Determine the [x, y] coordinate at the center of the cell enclosing the given text.  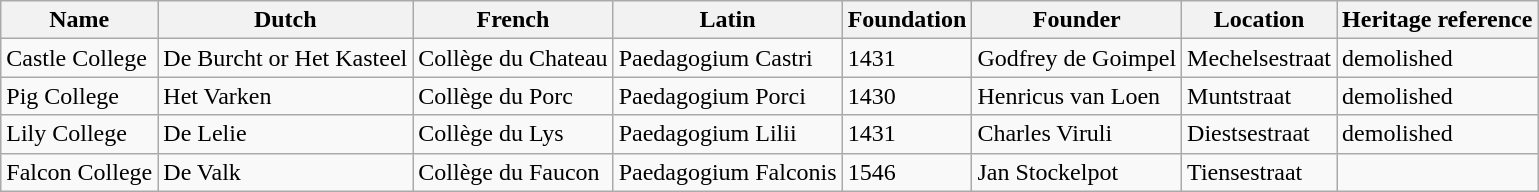
Latin [728, 20]
Paedagogium Falconis [728, 172]
Charles Viruli [1077, 134]
Collège du Faucon [513, 172]
Godfrey de Goimpel [1077, 58]
Collège du Chateau [513, 58]
Het Varken [286, 96]
Founder [1077, 20]
Dutch [286, 20]
Collège du Lys [513, 134]
1430 [907, 96]
Paedagogium Porci [728, 96]
Pig College [80, 96]
Diestsestraat [1260, 134]
French [513, 20]
Paedagogium Castri [728, 58]
Henricus van Loen [1077, 96]
Lily College [80, 134]
De Lelie [286, 134]
Name [80, 20]
Paedagogium Lilii [728, 134]
De Valk [286, 172]
Muntstraat [1260, 96]
Castle College [80, 58]
Falcon College [80, 172]
Heritage reference [1438, 20]
Collège du Porc [513, 96]
Foundation [907, 20]
1546 [907, 172]
Jan Stockelpot [1077, 172]
De Burcht or Het Kasteel [286, 58]
Mechelsestraat [1260, 58]
Location [1260, 20]
Tiensestraat [1260, 172]
